Find where the given text appears and provide that cell's center as (x, y) coordinate. 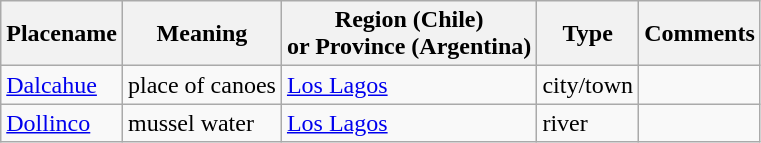
Placename (62, 34)
Dalcahue (62, 85)
river (588, 123)
city/town (588, 85)
Comments (700, 34)
Meaning (202, 34)
place of canoes (202, 85)
Region (Chile)or Province (Argentina) (408, 34)
Dollinco (62, 123)
mussel water (202, 123)
Type (588, 34)
